Search for the cell housing the specified text and yield its (X, Y) center coordinate. 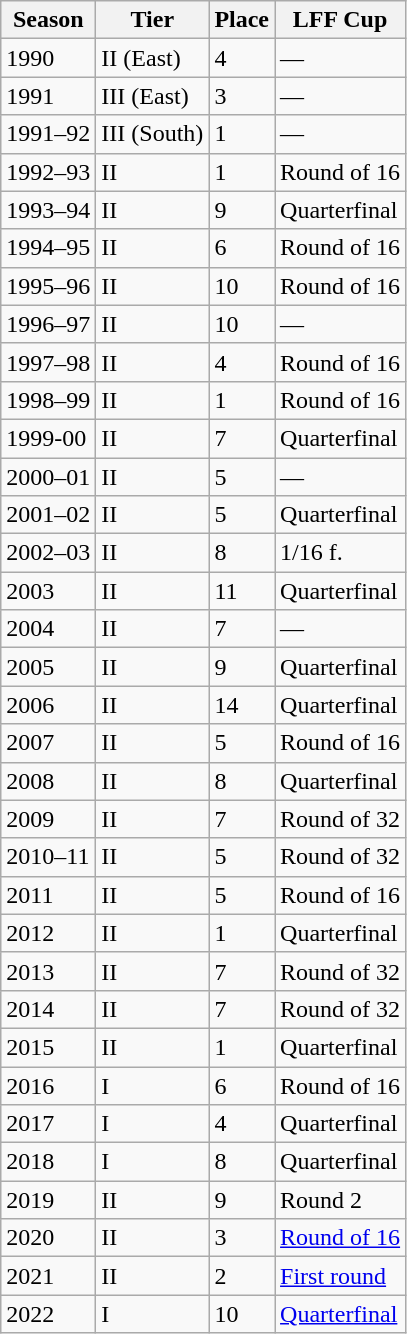
Tier (152, 20)
2018 (48, 1162)
1991 (48, 96)
2021 (48, 1276)
11 (242, 591)
2016 (48, 1085)
2 (242, 1276)
2022 (48, 1314)
1996–97 (48, 324)
2017 (48, 1124)
2002–03 (48, 553)
II (East) (152, 58)
1991–92 (48, 134)
Round 2 (340, 1200)
2012 (48, 933)
2009 (48, 819)
2014 (48, 1009)
2001–02 (48, 515)
2013 (48, 971)
1992–93 (48, 172)
1/16 f. (340, 553)
Season (48, 20)
LFF Cup (340, 20)
1993–94 (48, 210)
2003 (48, 591)
1994–95 (48, 248)
2000–01 (48, 477)
1998–99 (48, 400)
1990 (48, 58)
1997–98 (48, 362)
2008 (48, 781)
2010–11 (48, 857)
Place (242, 20)
1995–96 (48, 286)
First round (340, 1276)
2019 (48, 1200)
1999-00 (48, 438)
2011 (48, 895)
III (South) (152, 134)
2004 (48, 629)
2015 (48, 1047)
14 (242, 705)
2005 (48, 667)
2006 (48, 705)
2020 (48, 1238)
2007 (48, 743)
III (East) (152, 96)
